Find where the given text appears and provide that cell's center as (x, y) coordinate. 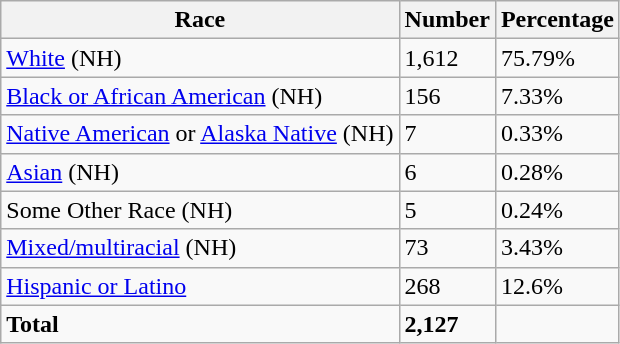
Percentage (557, 20)
Hispanic or Latino (200, 286)
Number (447, 20)
Asian (NH) (200, 172)
7.33% (557, 96)
Black or African American (NH) (200, 96)
Total (200, 324)
6 (447, 172)
268 (447, 286)
Mixed/multiracial (NH) (200, 248)
75.79% (557, 58)
2,127 (447, 324)
7 (447, 134)
3.43% (557, 248)
White (NH) (200, 58)
73 (447, 248)
12.6% (557, 286)
Native American or Alaska Native (NH) (200, 134)
156 (447, 96)
Some Other Race (NH) (200, 210)
0.33% (557, 134)
0.28% (557, 172)
5 (447, 210)
1,612 (447, 58)
0.24% (557, 210)
Race (200, 20)
